Capture the cell that displays the provided text and extract its [x, y] central coordinate. 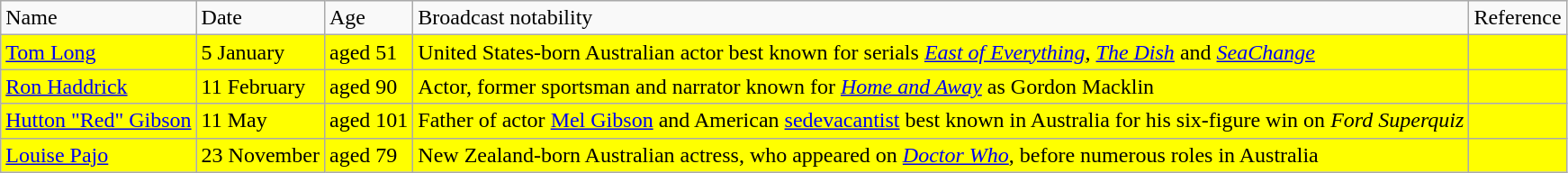
Actor, former sportsman and narrator known for Home and Away as Gordon Macklin [942, 86]
5 January [260, 52]
United States-born Australian actor best known for serials East of Everything, The Dish and SeaChange [942, 52]
Name [99, 18]
New Zealand-born Australian actress, who appeared on Doctor Who, before numerous roles in Australia [942, 155]
Louise Pajo [99, 155]
Tom Long [99, 52]
Date [260, 18]
aged 90 [368, 86]
11 May [260, 121]
aged 79 [368, 155]
Broadcast notability [942, 18]
Hutton "Red" Gibson [99, 121]
Ron Haddrick [99, 86]
Age [368, 18]
Reference [1518, 18]
Father of actor Mel Gibson and American sedevacantist best known in Australia for his six-figure win on Ford Superquiz [942, 121]
aged 51 [368, 52]
aged 101 [368, 121]
11 February [260, 86]
23 November [260, 155]
